Extract the (X, Y) coordinate from the center of the cell holding the provided text.  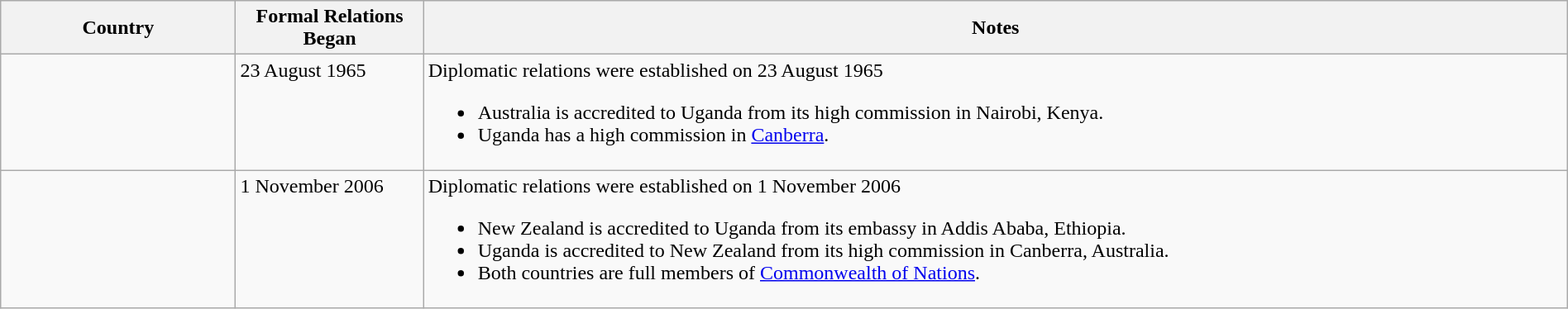
Formal Relations Began (329, 28)
Notes (996, 28)
23 August 1965 (329, 112)
1 November 2006 (329, 240)
Country (118, 28)
